Scan for the cell matching the given text and deliver its [x, y] coordinate at center. 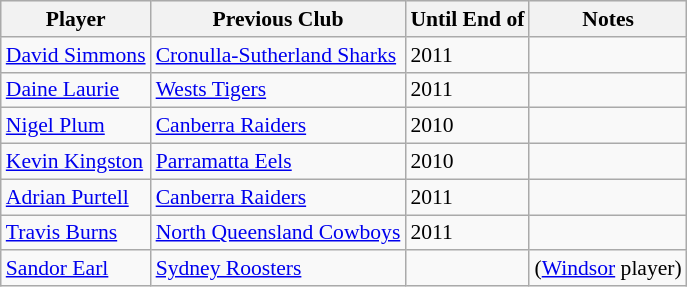
Until End of [467, 19]
Sandor Earl [76, 269]
Adrian Purtell [76, 197]
Player [76, 19]
Kevin Kingston [76, 162]
Cronulla-Sutherland Sharks [278, 55]
North Queensland Cowboys [278, 233]
(Windsor player) [608, 269]
Nigel Plum [76, 126]
Parramatta Eels [278, 162]
Sydney Roosters [278, 269]
Daine Laurie [76, 90]
Previous Club [278, 19]
Wests Tigers [278, 90]
David Simmons [76, 55]
Notes [608, 19]
Travis Burns [76, 233]
